Capture the cell that displays the provided text and extract its (X, Y) central coordinate. 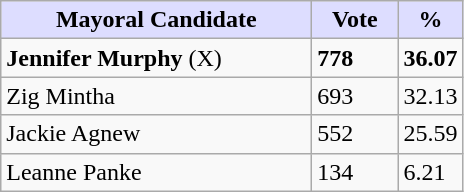
552 (355, 134)
Jackie Agnew (156, 134)
Mayoral Candidate (156, 20)
693 (355, 96)
36.07 (430, 58)
Vote (355, 20)
778 (355, 58)
6.21 (430, 172)
Leanne Panke (156, 172)
25.59 (430, 134)
Jennifer Murphy (X) (156, 58)
Zig Mintha (156, 96)
32.13 (430, 96)
134 (355, 172)
% (430, 20)
